Scan for the cell matching the given text and deliver its [x, y] coordinate at center. 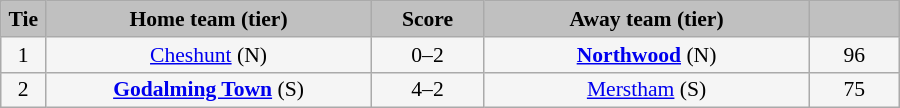
0–2 [427, 55]
Score [427, 19]
1 [24, 55]
Northwood (N) [647, 55]
Cheshunt (N) [209, 55]
Away team (tier) [647, 19]
Merstham (S) [647, 90]
Tie [24, 19]
96 [854, 55]
Home team (tier) [209, 19]
75 [854, 90]
Godalming Town (S) [209, 90]
2 [24, 90]
4–2 [427, 90]
